Return (x, y) of the center of cell containing provided text 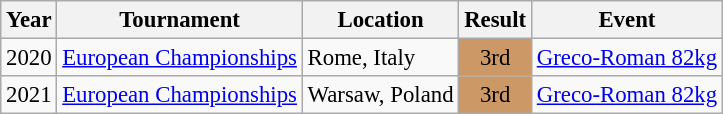
2021 (29, 95)
Result (496, 20)
2020 (29, 58)
Warsaw, Poland (380, 95)
Event (626, 20)
Rome, Italy (380, 58)
Tournament (180, 20)
Location (380, 20)
Year (29, 20)
